Find where the given text appears and provide that cell's center as [x, y] coordinate. 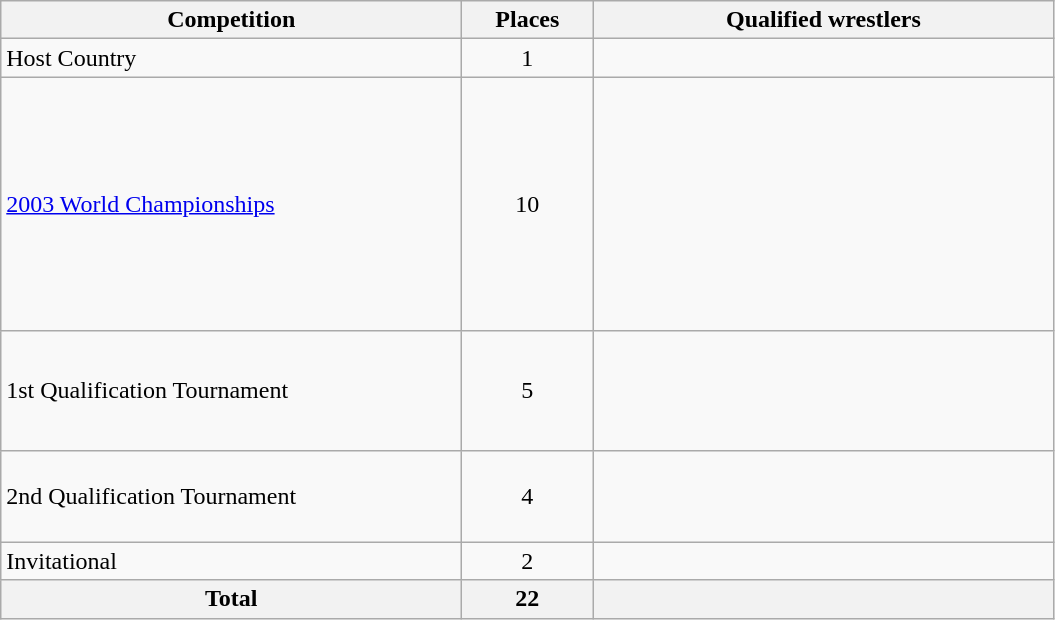
Qualified wrestlers [824, 20]
2 [528, 561]
Total [232, 599]
1 [528, 58]
Places [528, 20]
2003 World Championships [232, 204]
1st Qualification Tournament [232, 390]
Invitational [232, 561]
22 [528, 599]
Host Country [232, 58]
10 [528, 204]
4 [528, 496]
2nd Qualification Tournament [232, 496]
5 [528, 390]
Competition [232, 20]
